Pinpoint the cell where the given text exists, returning its (X, Y) midpoint coordinate. 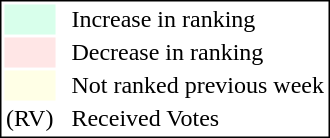
(RV) (29, 119)
Decrease in ranking (198, 53)
Increase in ranking (198, 19)
Not ranked previous week (198, 85)
Received Votes (198, 119)
